Detect which cell encompasses the target text, then output its [x, y] center coordinate. 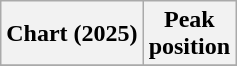
Chart (2025) [72, 34]
Peakposition [189, 34]
